Locate the cell with the specified text and output its (x, y) center coordinate. 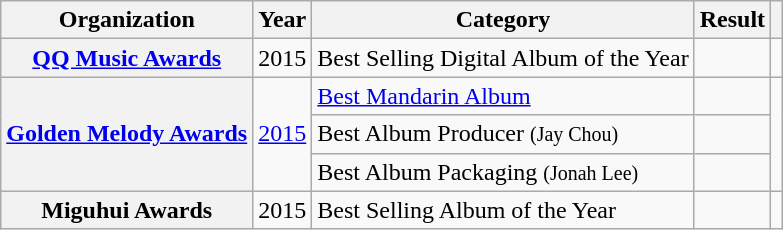
Best Selling Album of the Year (503, 210)
Year (282, 20)
QQ Music Awards (127, 58)
Result (732, 20)
Category (503, 20)
Miguhui Awards (127, 210)
Best Mandarin Album (503, 96)
Best Album Producer (Jay Chou) (503, 134)
Best Album Packaging (Jonah Lee) (503, 172)
Organization (127, 20)
Best Selling Digital Album of the Year (503, 58)
Golden Melody Awards (127, 134)
